Identify which cell holds the provided text, then report its [X, Y] central coordinate. 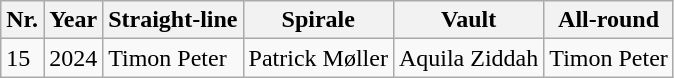
Spirale [318, 20]
Year [74, 20]
All-round [609, 20]
Patrick Møller [318, 58]
Nr. [22, 20]
Straight-line [173, 20]
15 [22, 58]
2024 [74, 58]
Vault [468, 20]
Aquila Ziddah [468, 58]
